Search for the cell housing the specified text and yield its (x, y) center coordinate. 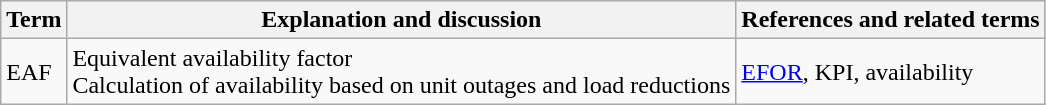
Term (34, 20)
References and related terms (890, 20)
EFOR, KPI, availability (890, 72)
EAF (34, 72)
Equivalent availability factorCalculation of availability based on unit outages and load reductions (402, 72)
Explanation and discussion (402, 20)
